Find where the given text appears and provide that cell's center as [X, Y] coordinate. 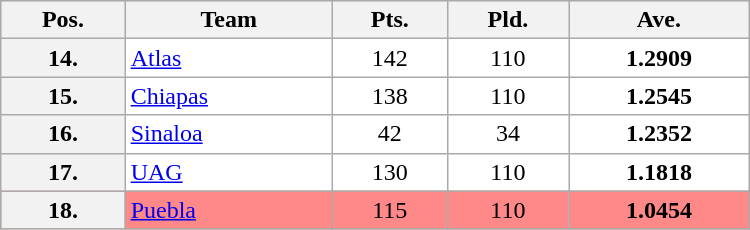
14. [63, 58]
1.2545 [660, 96]
Ave. [660, 20]
130 [390, 172]
142 [390, 58]
Puebla [228, 210]
Team [228, 20]
Atlas [228, 58]
1.2352 [660, 134]
Pld. [508, 20]
1.0454 [660, 210]
Sinaloa [228, 134]
115 [390, 210]
42 [390, 134]
Pts. [390, 20]
18. [63, 210]
17. [63, 172]
UAG [228, 172]
Pos. [63, 20]
1.2909 [660, 58]
34 [508, 134]
15. [63, 96]
138 [390, 96]
16. [63, 134]
1.1818 [660, 172]
Chiapas [228, 96]
